Return the (x, y) coordinate for the center point of the cell that contains the specified text.  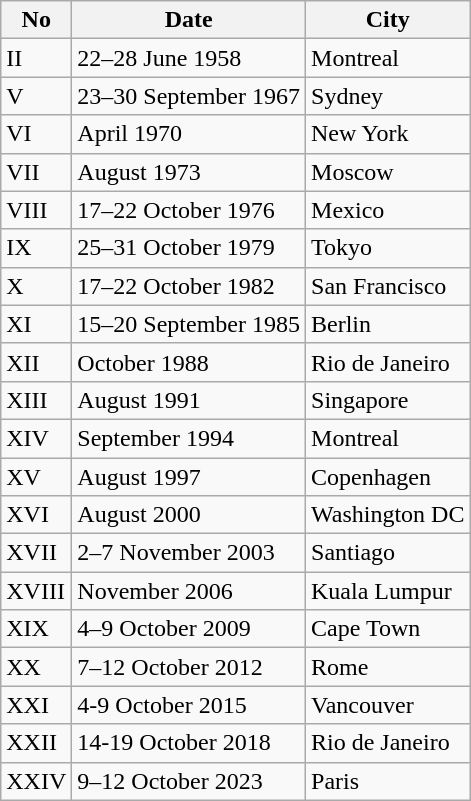
August 1991 (189, 400)
4-9 October 2015 (189, 705)
XV (36, 477)
August 1997 (189, 477)
II (36, 58)
9–12 October 2023 (189, 781)
15–20 September 1985 (189, 324)
Copenhagen (388, 477)
Paris (388, 781)
XIX (36, 629)
14-19 October 2018 (189, 743)
Cape Town (388, 629)
XXII (36, 743)
2–7 November 2003 (189, 553)
New York (388, 134)
XX (36, 667)
XVI (36, 515)
XIII (36, 400)
Moscow (388, 172)
Mexico (388, 210)
XIV (36, 438)
Singapore (388, 400)
VI (36, 134)
Washington DC (388, 515)
VII (36, 172)
August 2000 (189, 515)
XI (36, 324)
Date (189, 20)
Berlin (388, 324)
IX (36, 248)
November 2006 (189, 591)
Vancouver (388, 705)
V (36, 96)
San Francisco (388, 286)
Tokyo (388, 248)
7–12 October 2012 (189, 667)
September 1994 (189, 438)
XXIV (36, 781)
October 1988 (189, 362)
No (36, 20)
XVII (36, 553)
Kuala Lumpur (388, 591)
City (388, 20)
4–9 October 2009 (189, 629)
XII (36, 362)
17–22 October 1982 (189, 286)
XXI (36, 705)
XVIII (36, 591)
April 1970 (189, 134)
Sydney (388, 96)
Santiago (388, 553)
17–22 October 1976 (189, 210)
August 1973 (189, 172)
Rome (388, 667)
25–31 October 1979 (189, 248)
VIII (36, 210)
X (36, 286)
22–28 June 1958 (189, 58)
23–30 September 1967 (189, 96)
